Scan for the cell matching the given text and deliver its (x, y) coordinate at center. 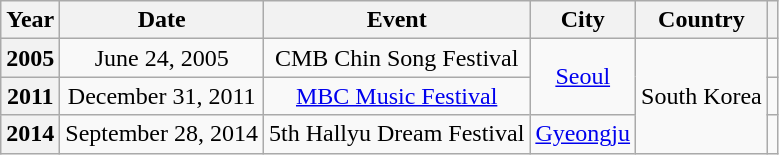
Event (397, 20)
Gyeongju (583, 134)
Date (162, 20)
2011 (30, 96)
South Korea (702, 96)
December 31, 2011 (162, 96)
June 24, 2005 (162, 58)
Seoul (583, 77)
MBC Music Festival (397, 96)
5th Hallyu Dream Festival (397, 134)
City (583, 20)
2005 (30, 58)
2014 (30, 134)
Year (30, 20)
September 28, 2014 (162, 134)
Country (702, 20)
CMB Chin Song Festival (397, 58)
